Find where the given text appears and provide that cell's center as (x, y) coordinate. 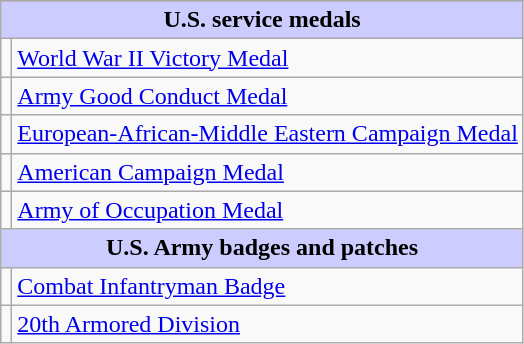
Combat Infantryman Badge (268, 286)
U.S. Army badges and patches (262, 248)
Army of Occupation Medal (268, 210)
Army Good Conduct Medal (268, 96)
World War II Victory Medal (268, 58)
European-African-Middle Eastern Campaign Medal (268, 134)
American Campaign Medal (268, 172)
20th Armored Division (268, 324)
U.S. service medals (262, 20)
